Scan for the cell matching the given text and deliver its (X, Y) coordinate at center. 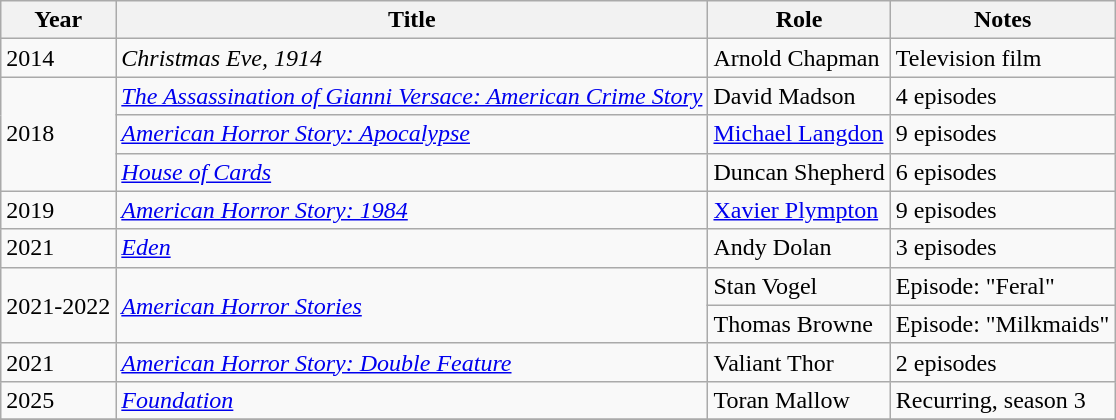
6 episodes (1002, 172)
Television film (1002, 58)
Stan Vogel (799, 286)
Andy Dolan (799, 248)
House of Cards (412, 172)
Michael Langdon (799, 134)
2 episodes (1002, 362)
Role (799, 20)
2014 (58, 58)
Christmas Eve, 1914 (412, 58)
4 episodes (1002, 96)
Toran Mallow (799, 400)
American Horror Stories (412, 305)
Year (58, 20)
Valiant Thor (799, 362)
2021-2022 (58, 305)
Notes (1002, 20)
Episode: "Milkmaids" (1002, 324)
Xavier Plympton (799, 210)
Thomas Browne (799, 324)
David Madson (799, 96)
American Horror Story: Double Feature (412, 362)
3 episodes (1002, 248)
2018 (58, 134)
The Assassination of Gianni Versace: American Crime Story (412, 96)
Episode: "Feral" (1002, 286)
Recurring, season 3 (1002, 400)
Eden (412, 248)
2019 (58, 210)
Foundation (412, 400)
Title (412, 20)
Duncan Shepherd (799, 172)
Arnold Chapman (799, 58)
American Horror Story: Apocalypse (412, 134)
American Horror Story: 1984 (412, 210)
2025 (58, 400)
